For the text-containing cell, return its midpoint in (X, Y) coordinate format. 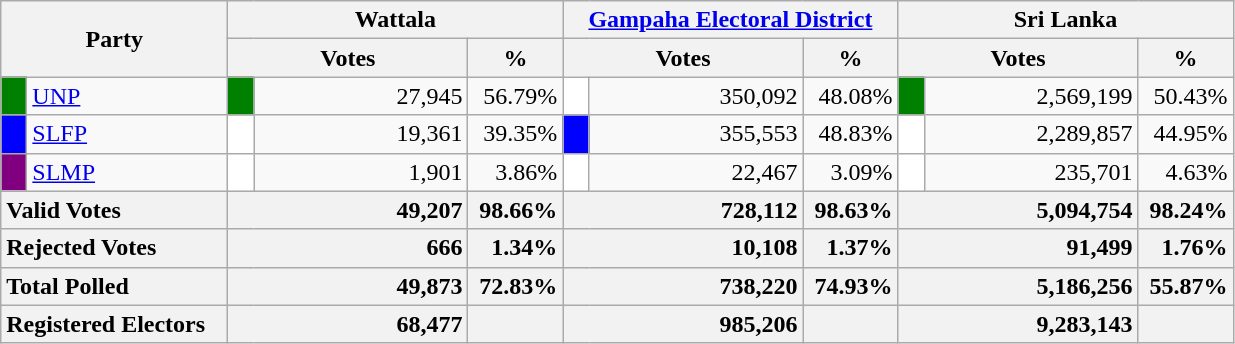
738,220 (683, 286)
2,569,199 (1031, 96)
Valid Votes (114, 210)
19,361 (361, 134)
SLMP (128, 172)
4.63% (1186, 172)
48.83% (850, 134)
49,207 (348, 210)
350,092 (696, 96)
985,206 (683, 324)
Registered Electors (114, 324)
39.35% (516, 134)
50.43% (1186, 96)
Rejected Votes (114, 248)
1.76% (1186, 248)
74.93% (850, 286)
728,112 (683, 210)
98.24% (1186, 210)
Gampaha Electoral District (730, 20)
5,094,754 (1018, 210)
72.83% (516, 286)
1.34% (516, 248)
56.79% (516, 96)
27,945 (361, 96)
91,499 (1018, 248)
Wattala (396, 20)
49,873 (348, 286)
44.95% (1186, 134)
68,477 (348, 324)
9,283,143 (1018, 324)
Total Polled (114, 286)
98.63% (850, 210)
1.37% (850, 248)
235,701 (1031, 172)
98.66% (516, 210)
22,467 (696, 172)
Sri Lanka (1066, 20)
1,901 (361, 172)
355,553 (696, 134)
55.87% (1186, 286)
10,108 (683, 248)
Party (114, 39)
UNP (128, 96)
48.08% (850, 96)
SLFP (128, 134)
3.09% (850, 172)
5,186,256 (1018, 286)
666 (348, 248)
3.86% (516, 172)
2,289,857 (1031, 134)
